Return the [x, y] coordinate for the center point of the cell that contains the specified text.  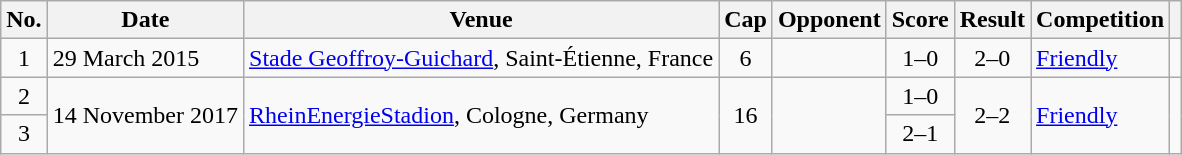
Cap [746, 20]
6 [746, 58]
Opponent [829, 20]
Date [145, 20]
Score [920, 20]
RheinEnergieStadion, Cologne, Germany [482, 115]
2–0 [992, 58]
Stade Geoffroy-Guichard, Saint-Étienne, France [482, 58]
2–1 [920, 134]
1 [24, 58]
16 [746, 115]
3 [24, 134]
Result [992, 20]
Venue [482, 20]
2 [24, 96]
29 March 2015 [145, 58]
2–2 [992, 115]
14 November 2017 [145, 115]
No. [24, 20]
Competition [1100, 20]
